Capture the cell that displays the provided text and extract its [X, Y] central coordinate. 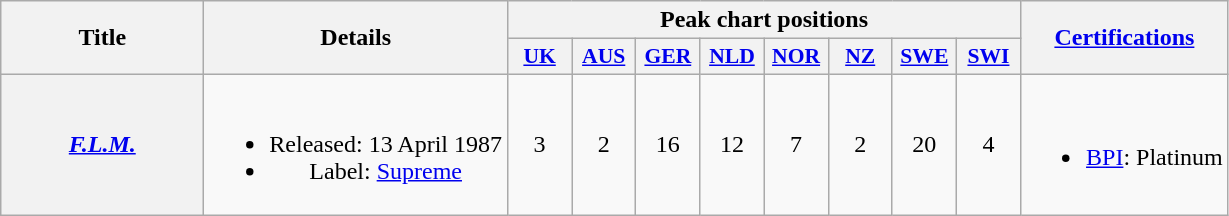
Details [356, 38]
3 [540, 144]
NOR [796, 57]
AUS [604, 57]
SWI [988, 57]
GER [668, 57]
7 [796, 144]
4 [988, 144]
NZ [860, 57]
Certifications [1125, 38]
16 [668, 144]
SWE [924, 57]
20 [924, 144]
Released: 13 April 1987Label: Supreme [356, 144]
Title [102, 38]
12 [732, 144]
Peak chart positions [764, 20]
BPI: Platinum [1125, 144]
UK [540, 57]
F.L.M. [102, 144]
NLD [732, 57]
